Detect which cell encompasses the target text, then output its (X, Y) center coordinate. 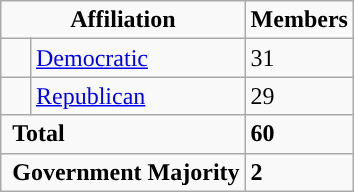
31 (299, 58)
Affiliation (123, 20)
Government Majority (123, 172)
Members (299, 20)
Republican (138, 96)
Democratic (138, 58)
2 (299, 172)
29 (299, 96)
60 (299, 134)
Total (123, 134)
